Capture the cell that displays the provided text and extract its (X, Y) central coordinate. 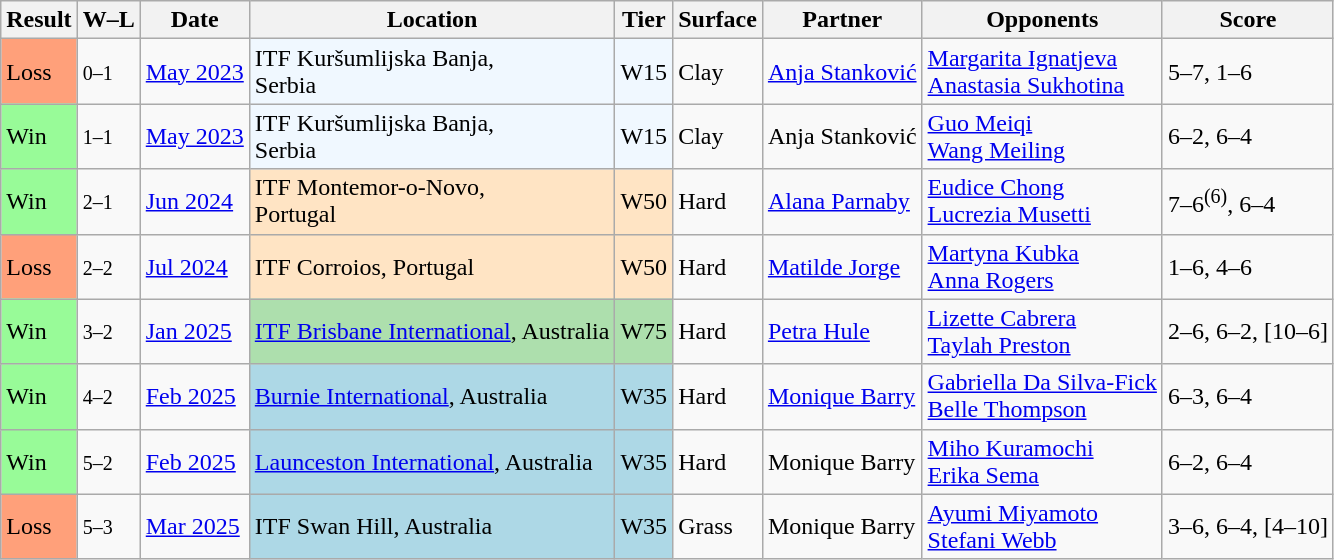
Jul 2024 (194, 266)
Surface (718, 20)
0–1 (108, 72)
2–1 (108, 202)
Location (432, 20)
3–6, 6–4, [4–10] (1248, 526)
4–2 (108, 396)
1–6, 4–6 (1248, 266)
ITF Swan Hill, Australia (432, 526)
Gabriella Da Silva-Fick Belle Thompson (1042, 396)
5–2 (108, 462)
Jun 2024 (194, 202)
ITF Brisbane International, Australia (432, 332)
Guo Meiqi Wang Meiling (1042, 136)
1–1 (108, 136)
Jan 2025 (194, 332)
ITF Corroios, Portugal (432, 266)
5–3 (108, 526)
Miho Kuramochi Erika Sema (1042, 462)
Result (39, 20)
Alana Parnaby (842, 202)
Lizette Cabrera Taylah Preston (1042, 332)
Burnie International, Australia (432, 396)
Ayumi Miyamoto Stefani Webb (1042, 526)
Matilde Jorge (842, 266)
Opponents (1042, 20)
Tier (644, 20)
Score (1248, 20)
Launceston International, Australia (432, 462)
Margarita Ignatjeva Anastasia Sukhotina (1042, 72)
3–2 (108, 332)
2–2 (108, 266)
Grass (718, 526)
Petra Hule (842, 332)
Partner (842, 20)
W–L (108, 20)
6–3, 6–4 (1248, 396)
2–6, 6–2, [10–6] (1248, 332)
Martyna Kubka Anna Rogers (1042, 266)
ITF Montemor-o-Novo, Portugal (432, 202)
Eudice Chong Lucrezia Musetti (1042, 202)
7–6(6), 6–4 (1248, 202)
Date (194, 20)
W75 (644, 332)
Mar 2025 (194, 526)
5–7, 1–6 (1248, 72)
